Identify which cell holds the provided text, then report its (x, y) central coordinate. 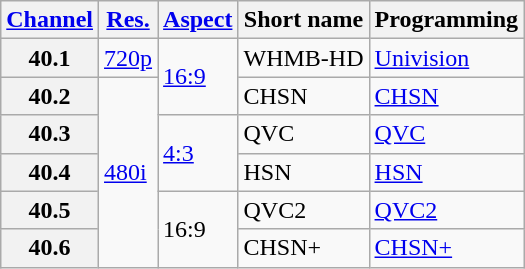
40.1 (50, 58)
40.5 (50, 210)
4:3 (198, 153)
Aspect (198, 20)
Channel (50, 20)
40.6 (50, 248)
Programming (446, 20)
40.2 (50, 96)
720p (128, 58)
480i (128, 172)
Univision (446, 58)
40.3 (50, 134)
40.4 (50, 172)
Res. (128, 20)
Short name (304, 20)
WHMB-HD (304, 58)
